Provide the (x, y) coordinate of the cell's center where the given text is located.  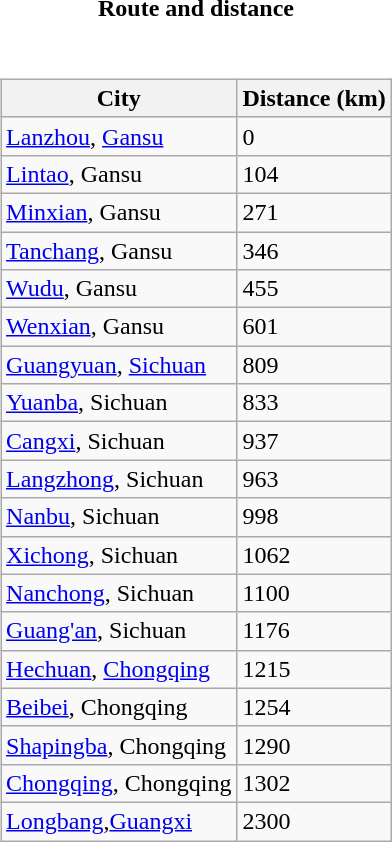
104 (314, 174)
Wudu, Gansu (119, 289)
1100 (314, 593)
Guangyuan, Sichuan (119, 365)
1176 (314, 631)
Lanzhou, Gansu (119, 136)
Langzhong, Sichuan (119, 479)
0 (314, 136)
Minxian, Gansu (119, 212)
1215 (314, 669)
2300 (314, 821)
1302 (314, 783)
Chongqing, Chongqing (119, 783)
937 (314, 441)
City (119, 98)
Shapingba, Chongqing (119, 745)
809 (314, 365)
346 (314, 251)
833 (314, 403)
601 (314, 327)
Nanchong, Sichuan (119, 593)
Xichong, Sichuan (119, 555)
Longbang,Guangxi (119, 821)
Beibei, Chongqing (119, 707)
Cangxi, Sichuan (119, 441)
Nanbu, Sichuan (119, 517)
Distance (km) (314, 98)
455 (314, 289)
Yuanba, Sichuan (119, 403)
963 (314, 479)
Hechuan, Chongqing (119, 669)
271 (314, 212)
1254 (314, 707)
1290 (314, 745)
Tanchang, Gansu (119, 251)
Guang'an, Sichuan (119, 631)
1062 (314, 555)
Wenxian, Gansu (119, 327)
998 (314, 517)
Lintao, Gansu (119, 174)
